Provide the [X, Y] coordinate of the cell's center where the given text is located.  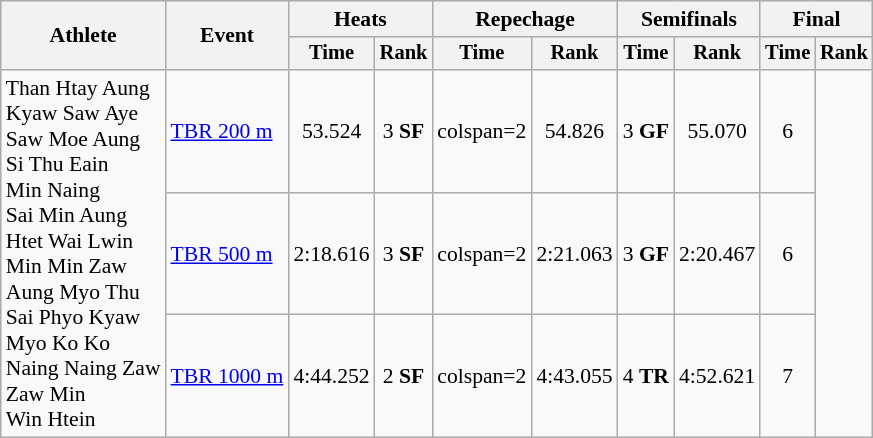
2:21.063 [574, 254]
54.826 [574, 131]
2:18.616 [331, 254]
Final [816, 19]
Repechage [524, 19]
4 TR [646, 376]
TBR 1000 m [228, 376]
Heats [360, 19]
Event [228, 36]
4:44.252 [331, 376]
TBR 500 m [228, 254]
55.070 [717, 131]
Semifinals [690, 19]
Athlete [84, 36]
2 SF [404, 376]
TBR 200 m [228, 131]
4:52.621 [717, 376]
2:20.467 [717, 254]
7 [788, 376]
53.524 [331, 131]
4:43.055 [574, 376]
